From the cell containing the given text, extract its center point as (x, y) coordinate. 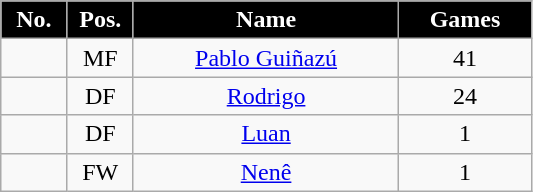
MF (100, 58)
Pos. (100, 20)
Rodrigo (266, 96)
Luan (266, 134)
24 (466, 96)
No. (34, 20)
Games (466, 20)
FW (100, 172)
Nenê (266, 172)
Name (266, 20)
Pablo Guiñazú (266, 58)
41 (466, 58)
